Identify which cell holds the provided text, then report its (X, Y) central coordinate. 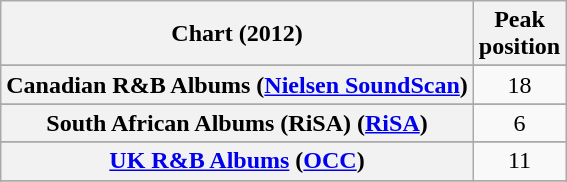
6 (519, 123)
Peakposition (519, 34)
South African Albums (RiSA) (RiSA) (238, 123)
UK R&B Albums (OCC) (238, 161)
Canadian R&B Albums (Nielsen SoundScan) (238, 85)
Chart (2012) (238, 34)
18 (519, 85)
11 (519, 161)
